Determine the [x, y] coordinate at the center of the cell enclosing the given text.  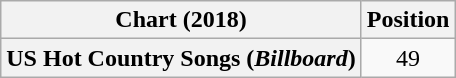
Position [408, 20]
49 [408, 58]
Chart (2018) [181, 20]
US Hot Country Songs (Billboard) [181, 58]
